Output the (X, Y) coordinate of the center of the cell containing the given text.  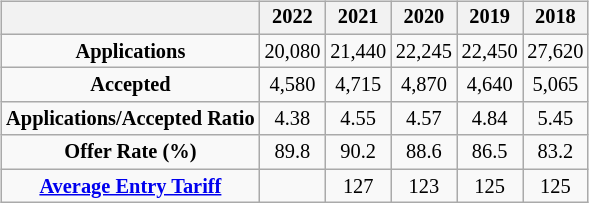
Accepted (130, 85)
5,065 (556, 85)
Applications/Accepted Ratio (130, 119)
127 (358, 186)
89.8 (293, 152)
4.38 (293, 119)
4.84 (490, 119)
Average Entry Tariff (130, 186)
83.2 (556, 152)
Applications (130, 51)
2021 (358, 18)
4,640 (490, 85)
2022 (293, 18)
21,440 (358, 51)
4,715 (358, 85)
4.55 (358, 119)
20,080 (293, 51)
123 (424, 186)
22,245 (424, 51)
22,450 (490, 51)
2019 (490, 18)
2020 (424, 18)
4.57 (424, 119)
88.6 (424, 152)
27,620 (556, 51)
86.5 (490, 152)
90.2 (358, 152)
4,870 (424, 85)
5.45 (556, 119)
Offer Rate (%) (130, 152)
2018 (556, 18)
4,580 (293, 85)
